Detect which cell encompasses the target text, then output its [x, y] center coordinate. 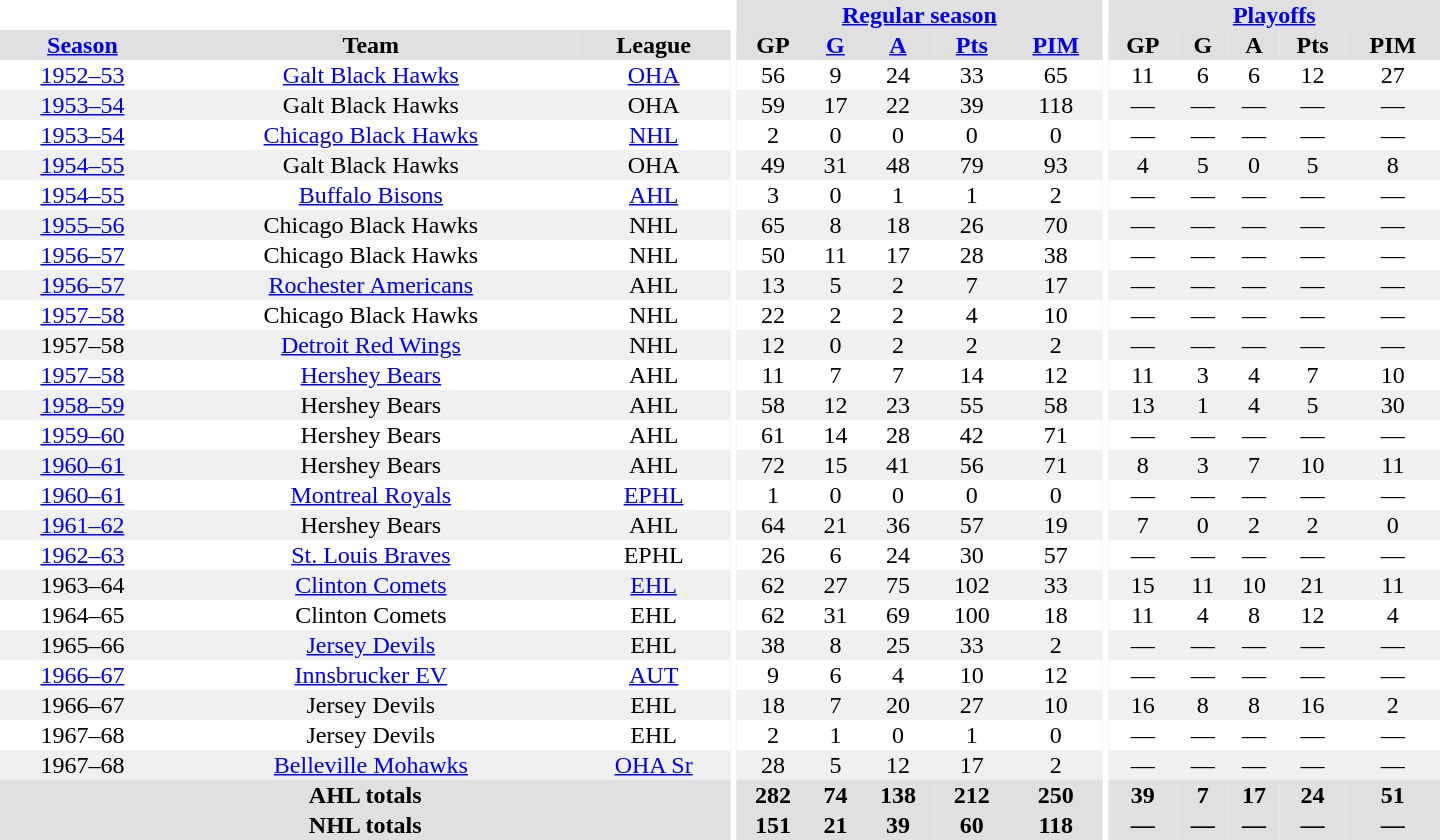
Buffalo Bisons [371, 195]
138 [898, 795]
60 [972, 825]
League [654, 45]
36 [898, 525]
102 [972, 585]
AHL totals [365, 795]
23 [898, 405]
1958–59 [82, 405]
St. Louis Braves [371, 555]
59 [773, 105]
1965–66 [82, 645]
1952–53 [82, 75]
72 [773, 465]
Montreal Royals [371, 495]
1964–65 [82, 615]
79 [972, 165]
61 [773, 435]
1955–56 [82, 225]
25 [898, 645]
AUT [654, 675]
42 [972, 435]
93 [1056, 165]
74 [836, 795]
Detroit Red Wings [371, 345]
48 [898, 165]
41 [898, 465]
75 [898, 585]
1959–60 [82, 435]
51 [1393, 795]
1963–64 [82, 585]
1961–62 [82, 525]
OHA Sr [654, 765]
282 [773, 795]
212 [972, 795]
151 [773, 825]
Innsbrucker EV [371, 675]
20 [898, 705]
69 [898, 615]
100 [972, 615]
1962–63 [82, 555]
Season [82, 45]
NHL totals [365, 825]
Team [371, 45]
55 [972, 405]
Belleville Mohawks [371, 765]
250 [1056, 795]
49 [773, 165]
50 [773, 255]
Playoffs [1274, 15]
64 [773, 525]
70 [1056, 225]
Regular season [920, 15]
19 [1056, 525]
Rochester Americans [371, 285]
